Return (X, Y) of the center of cell containing provided text 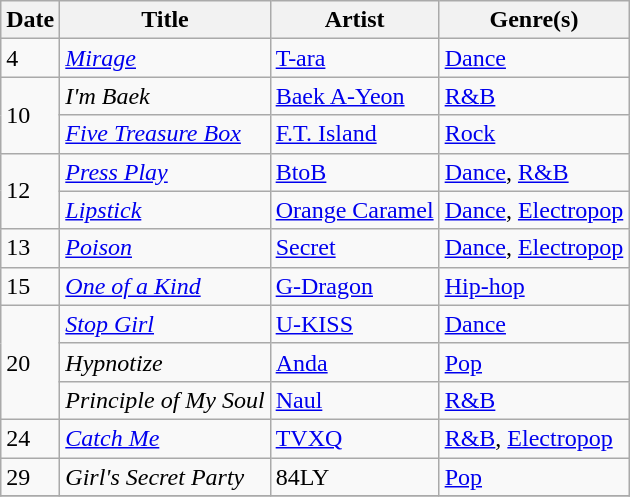
Title (165, 20)
15 (30, 286)
4 (30, 58)
Naul (354, 400)
I'm Baek (165, 96)
12 (30, 191)
Genre(s) (534, 20)
24 (30, 438)
BtoB (354, 172)
Anda (354, 362)
Poison (165, 248)
Five Treasure Box (165, 134)
T-ara (354, 58)
Stop Girl (165, 324)
F.T. Island (354, 134)
Artist (354, 20)
Catch Me (165, 438)
Rock (534, 134)
20 (30, 362)
Lipstick (165, 210)
Date (30, 20)
13 (30, 248)
Orange Caramel (354, 210)
One of a Kind (165, 286)
R&B, Electropop (534, 438)
Principle of My Soul (165, 400)
TVXQ (354, 438)
G-Dragon (354, 286)
U-KISS (354, 324)
Girl's Secret Party (165, 477)
Hip-hop (534, 286)
10 (30, 115)
Hypnotize (165, 362)
Secret (354, 248)
Mirage (165, 58)
Dance, R&B (534, 172)
Baek A-Yeon (354, 96)
Press Play (165, 172)
29 (30, 477)
84LY (354, 477)
